Extract the (x, y) coordinate from the center of the cell holding the provided text.  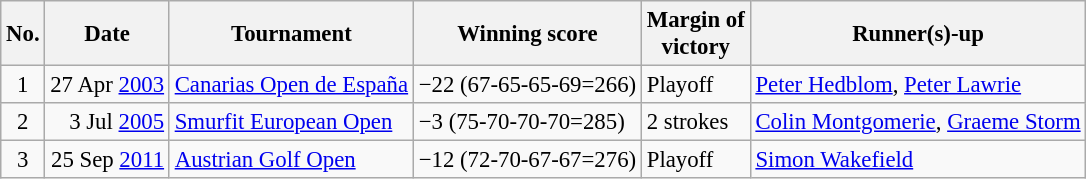
Canarias Open de España (291, 85)
Tournament (291, 34)
Simon Wakefield (918, 160)
−3 (75-70-70-70=285) (527, 122)
No. (23, 34)
Winning score (527, 34)
25 Sep 2011 (107, 160)
Margin ofvictory (696, 34)
2 (23, 122)
Runner(s)-up (918, 34)
−22 (67-65-65-69=266) (527, 85)
Austrian Golf Open (291, 160)
3 (23, 160)
3 Jul 2005 (107, 122)
Colin Montgomerie, Graeme Storm (918, 122)
1 (23, 85)
Peter Hedblom, Peter Lawrie (918, 85)
Smurfit European Open (291, 122)
Date (107, 34)
27 Apr 2003 (107, 85)
−12 (72-70-67-67=276) (527, 160)
2 strokes (696, 122)
